Locate the cell with the specified text and output its (x, y) center coordinate. 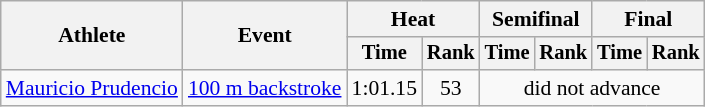
1:01.15 (384, 88)
53 (451, 88)
Mauricio Prudencio (92, 88)
Event (265, 36)
did not advance (592, 88)
Semifinal (536, 19)
Final (648, 19)
100 m backstroke (265, 88)
Heat (414, 19)
Athlete (92, 36)
